Detect which cell encompasses the target text, then output its (x, y) center coordinate. 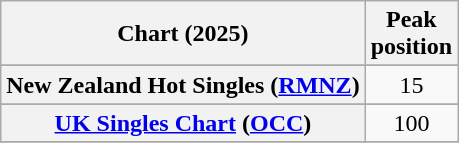
15 (411, 85)
New Zealand Hot Singles (RMNZ) (183, 85)
Peakposition (411, 34)
100 (411, 123)
UK Singles Chart (OCC) (183, 123)
Chart (2025) (183, 34)
